Output the (x, y) coordinate of the center of the cell containing the given text.  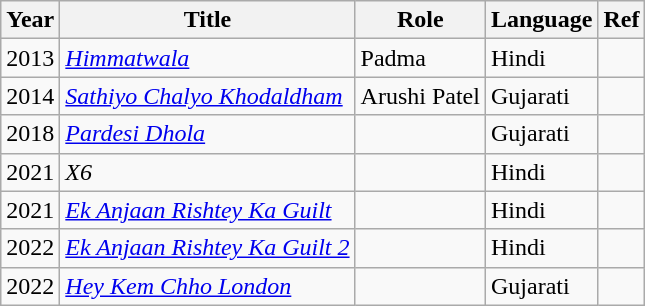
Padma (420, 58)
2014 (30, 96)
Ref (622, 20)
Ek Anjaan Rishtey Ka Guilt 2 (208, 248)
Arushi Patel (420, 96)
Title (208, 20)
Sathiyo Chalyo Khodaldham (208, 96)
Hey Kem Chho London (208, 286)
X6 (208, 172)
2018 (30, 134)
Language (541, 20)
Pardesi Dhola (208, 134)
Year (30, 20)
Role (420, 20)
Himmatwala (208, 58)
Ek Anjaan Rishtey Ka Guilt (208, 210)
2013 (30, 58)
